Detect which cell encompasses the target text, then output its (X, Y) center coordinate. 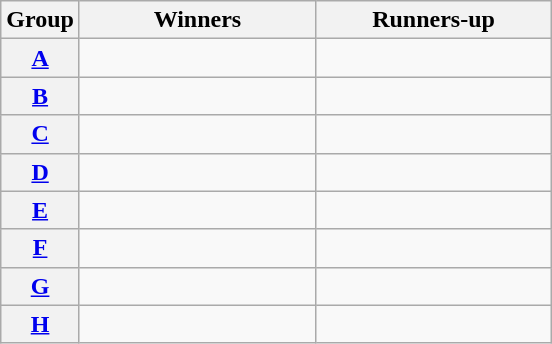
H (40, 324)
D (40, 172)
Runners-up (433, 20)
Group (40, 20)
A (40, 58)
B (40, 96)
Winners (197, 20)
C (40, 134)
F (40, 248)
G (40, 286)
E (40, 210)
